Detect which cell encompasses the target text, then output its [x, y] center coordinate. 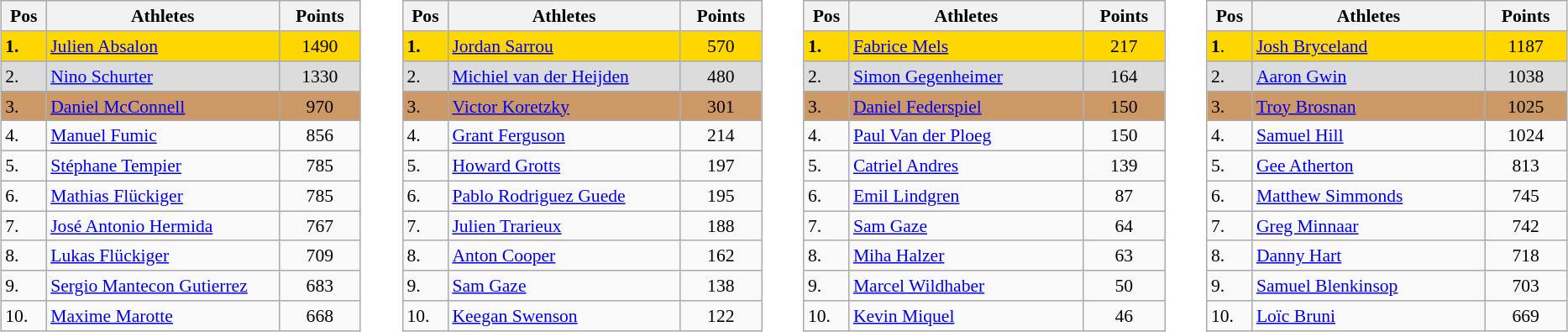
970 [319, 106]
Anton Cooper [564, 256]
Manuel Fumic [163, 136]
Aaron Gwin [1369, 76]
197 [721, 166]
Gee Atherton [1369, 166]
683 [319, 286]
Grant Ferguson [564, 136]
Paul Van der Ploeg [966, 136]
Kevin Miquel [966, 316]
Troy Brosnan [1369, 106]
1330 [319, 76]
José Antonio Hermida [163, 226]
570 [721, 46]
767 [319, 226]
1024 [1525, 136]
Marcel Wildhaber [966, 286]
Fabrice Mels [966, 46]
Jordan Sarrou [564, 46]
Daniel Federspiel [966, 106]
669 [1525, 316]
Nino Schurter [163, 76]
Daniel McConnell [163, 106]
1025 [1525, 106]
Sergio Mantecon Gutierrez [163, 286]
214 [721, 136]
162 [721, 256]
Loïc Bruni [1369, 316]
87 [1124, 196]
1038 [1525, 76]
813 [1525, 166]
Matthew Simmonds [1369, 196]
188 [721, 226]
63 [1124, 256]
Samuel Blenkinsop [1369, 286]
742 [1525, 226]
Lukas Flückiger [163, 256]
Julien Absalon [163, 46]
Stéphane Tempier [163, 166]
668 [319, 316]
856 [319, 136]
703 [1525, 286]
Victor Koretzky [564, 106]
217 [1124, 46]
1490 [319, 46]
709 [319, 256]
Julien Trarieux [564, 226]
138 [721, 286]
718 [1525, 256]
64 [1124, 226]
Samuel Hill [1369, 136]
1187 [1525, 46]
164 [1124, 76]
50 [1124, 286]
Michiel van der Heijden [564, 76]
301 [721, 106]
Josh Bryceland [1369, 46]
46 [1124, 316]
Howard Grotts [564, 166]
Keegan Swenson [564, 316]
Emil Lindgren [966, 196]
Miha Halzer [966, 256]
139 [1124, 166]
122 [721, 316]
Mathias Flückiger [163, 196]
Catriel Andres [966, 166]
Greg Minnaar [1369, 226]
Danny Hart [1369, 256]
Maxime Marotte [163, 316]
Simon Gegenheimer [966, 76]
195 [721, 196]
480 [721, 76]
745 [1525, 196]
Pablo Rodriguez Guede [564, 196]
